Scan for the cell matching the given text and deliver its [X, Y] coordinate at center. 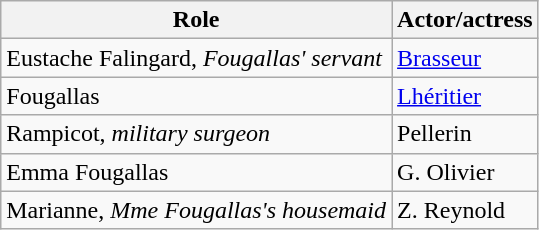
Role [196, 20]
Lhéritier [466, 96]
Pellerin [466, 134]
Marianne, Mme Fougallas's housemaid [196, 210]
Eustache Falingard, Fougallas' servant [196, 58]
Emma Fougallas [196, 172]
Actor/actress [466, 20]
Brasseur [466, 58]
Rampicot, military surgeon [196, 134]
Fougallas [196, 96]
G. Olivier [466, 172]
Z. Reynold [466, 210]
